For the text-containing cell, return its midpoint in [x, y] coordinate format. 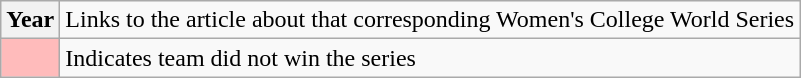
Indicates team did not win the series [430, 58]
Links to the article about that corresponding Women's College World Series [430, 20]
Year [30, 20]
